Detect which cell encompasses the target text, then output its [x, y] center coordinate. 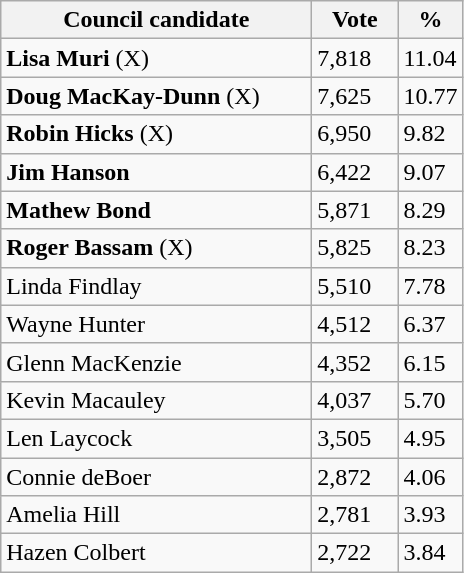
4,352 [355, 362]
Len Laycock [156, 438]
Roger Bassam (X) [156, 248]
Kevin Macauley [156, 400]
2,781 [355, 515]
6,950 [355, 134]
Amelia Hill [156, 515]
5,825 [355, 248]
% [430, 20]
11.04 [430, 58]
2,722 [355, 553]
10.77 [430, 96]
7,625 [355, 96]
4.06 [430, 477]
Vote [355, 20]
5,510 [355, 286]
9.82 [430, 134]
9.07 [430, 172]
Lisa Muri (X) [156, 58]
Council candidate [156, 20]
5,871 [355, 210]
3,505 [355, 438]
Robin Hicks (X) [156, 134]
6.37 [430, 324]
Doug MacKay-Dunn (X) [156, 96]
8.23 [430, 248]
4,037 [355, 400]
Wayne Hunter [156, 324]
2,872 [355, 477]
Glenn MacKenzie [156, 362]
Hazen Colbert [156, 553]
7.78 [430, 286]
Linda Findlay [156, 286]
8.29 [430, 210]
4.95 [430, 438]
7,818 [355, 58]
3.93 [430, 515]
4,512 [355, 324]
Mathew Bond [156, 210]
6.15 [430, 362]
Connie deBoer [156, 477]
5.70 [430, 400]
Jim Hanson [156, 172]
6,422 [355, 172]
3.84 [430, 553]
